From the cell containing the given text, extract its center point as [X, Y] coordinate. 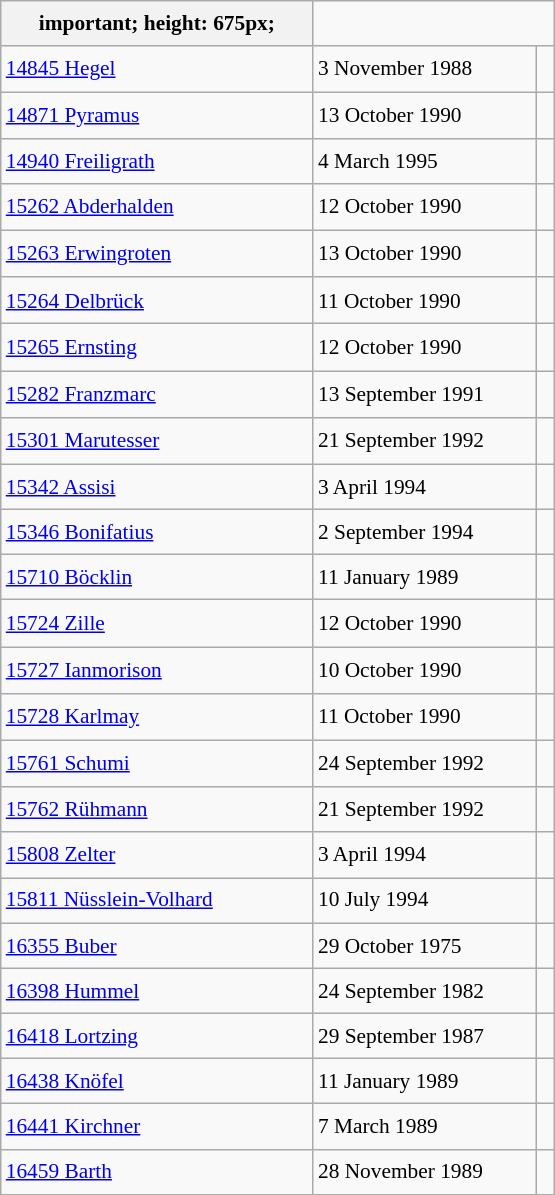
16459 Barth [157, 1172]
16418 Lortzing [157, 1036]
16355 Buber [157, 946]
15808 Zelter [157, 854]
15264 Delbrück [157, 300]
10 October 1990 [424, 670]
29 September 1987 [424, 1036]
15265 Ernsting [157, 348]
15761 Schumi [157, 764]
13 September 1991 [424, 394]
15728 Karlmay [157, 716]
14940 Freiligrath [157, 160]
16398 Hummel [157, 990]
24 September 1982 [424, 990]
16441 Kirchner [157, 1126]
2 September 1994 [424, 532]
15710 Böcklin [157, 578]
15762 Rühmann [157, 810]
3 November 1988 [424, 68]
15282 Franzmarc [157, 394]
15724 Zille [157, 624]
10 July 1994 [424, 900]
15342 Assisi [157, 486]
15301 Marutesser [157, 440]
15727 Ianmorison [157, 670]
4 March 1995 [424, 160]
29 October 1975 [424, 946]
7 March 1989 [424, 1126]
15263 Erwingroten [157, 254]
15811 Nüsslein-Volhard [157, 900]
14871 Pyramus [157, 116]
15346 Bonifatius [157, 532]
28 November 1989 [424, 1172]
14845 Hegel [157, 68]
24 September 1992 [424, 764]
important; height: 675px; [157, 24]
15262 Abderhalden [157, 208]
16438 Knöfel [157, 1082]
